Determine the (x, y) coordinate at the center of the cell enclosing the given text.  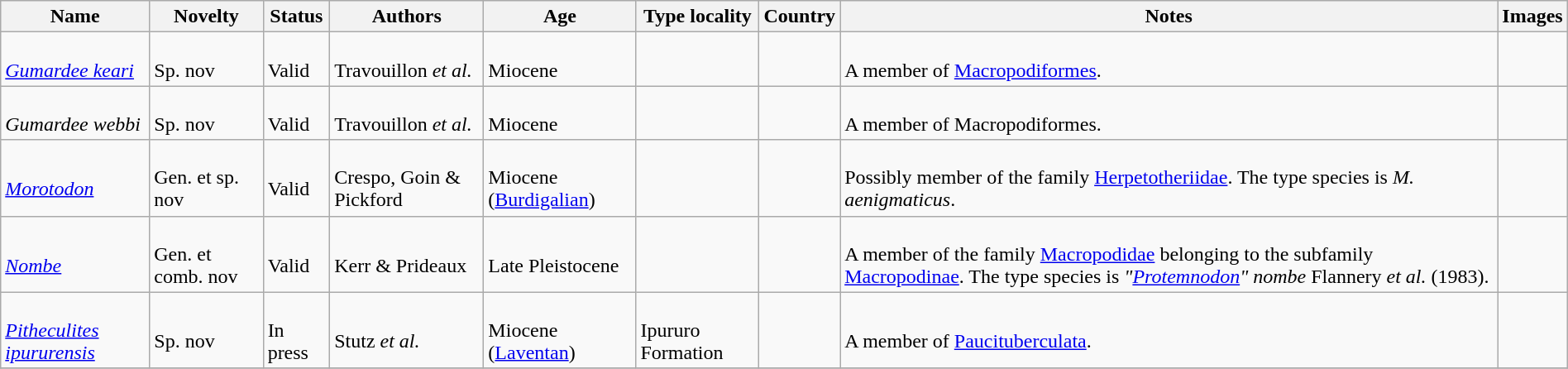
Late Pleistocene (560, 254)
Stutz et al. (407, 330)
Type locality (698, 17)
Pitheculites ipururensis (75, 330)
A member of Paucituberculata. (1169, 330)
Authors (407, 17)
Novelty (207, 17)
In press (296, 330)
Gumardee keari (75, 60)
Kerr & Prideaux (407, 254)
Crespo, Goin & Pickford (407, 178)
Nombe (75, 254)
Status (296, 17)
Name (75, 17)
Miocene (Burdigalian) (560, 178)
Ipururo Formation (698, 330)
Notes (1169, 17)
A member of the family Macropodidae belonging to the subfamily Macropodinae. The type species is "Protemnodon" nombe Flannery et al. (1983). (1169, 254)
Miocene (Laventan) (560, 330)
Morotodon (75, 178)
Age (560, 17)
Images (1532, 17)
Possibly member of the family Herpetotheriidae. The type species is M. aenigmaticus. (1169, 178)
Gen. et comb. nov (207, 254)
Country (800, 17)
Gen. et sp. nov (207, 178)
Gumardee webbi (75, 113)
